For the text-containing cell, return its midpoint in [x, y] coordinate format. 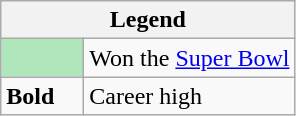
Career high [190, 96]
Legend [148, 20]
Won the Super Bowl [190, 58]
Bold [42, 96]
